Locate the cell with the specified text and output its (X, Y) center coordinate. 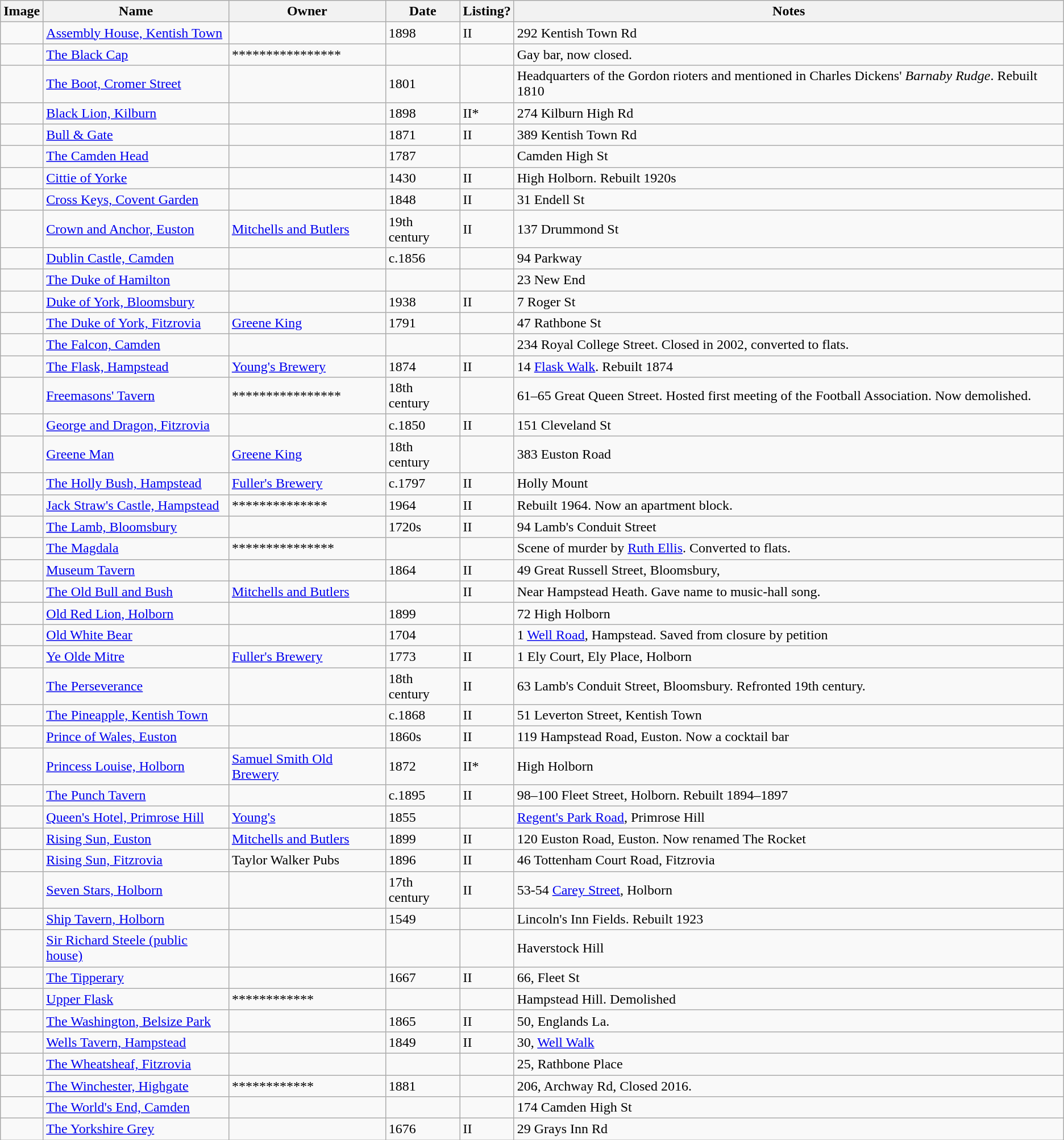
72 High Holborn (789, 613)
1938 (423, 302)
The Yorkshire Grey (136, 1129)
30, Well Walk (789, 1042)
Image (22, 11)
************** (307, 505)
51 Leverton Street, Kentish Town (789, 715)
Museum Tavern (136, 570)
c.1850 (423, 425)
Holly Mount (789, 484)
Samuel Smith Old Brewery (307, 766)
Regent's Park Road, Primrose Hill (789, 817)
1704 (423, 635)
Queen's Hotel, Primrose Hill (136, 817)
98–100 Fleet Street, Holborn. Rebuilt 1894–1897 (789, 796)
Date (423, 11)
The Magdala (136, 548)
Rising Sun, Euston (136, 839)
Prince of Wales, Euston (136, 737)
25, Rathbone Place (789, 1064)
Wells Tavern, Hampstead (136, 1042)
Owner (307, 11)
Near Hampstead Heath. Gave name to music-hall song. (789, 592)
1874 (423, 367)
George and Dragon, Fitzrovia (136, 425)
Cittie of Yorke (136, 178)
Ship Tavern, Holborn (136, 919)
The Winchester, Highgate (136, 1086)
The Duke of Hamilton (136, 280)
206, Archway Rd, Closed 2016. (789, 1086)
Young's Brewery (307, 367)
17th century (423, 890)
94 Lamb's Conduit Street (789, 527)
1896 (423, 860)
Taylor Walker Pubs (307, 860)
The Old Bull and Bush (136, 592)
The Lamb, Bloomsbury (136, 527)
The Holly Bush, Hampstead (136, 484)
1872 (423, 766)
Listing? (487, 11)
50, Englands La. (789, 1021)
1865 (423, 1021)
Hampstead Hill. Demolished (789, 999)
1549 (423, 919)
The Duke of York, Fitzrovia (136, 323)
Sir Richard Steele (public house) (136, 948)
151 Cleveland St (789, 425)
1855 (423, 817)
The Falcon, Camden (136, 345)
23 New End (789, 280)
1791 (423, 323)
1849 (423, 1042)
1864 (423, 570)
61–65 Great Queen Street. Hosted first meeting of the Football Association. Now demolished. (789, 396)
7 Roger St (789, 302)
1720s (423, 527)
1787 (423, 156)
234 Royal College Street. Closed in 2002, converted to flats. (789, 345)
53-54 Carey Street, Holborn (789, 890)
c.1868 (423, 715)
The Black Cap (136, 55)
Ye Olde Mitre (136, 656)
Rebuilt 1964. Now an apartment block. (789, 505)
Assembly House, Kentish Town (136, 33)
The Flask, Hampstead (136, 367)
High Holborn (789, 766)
Princess Louise, Holborn (136, 766)
Name (136, 11)
63 Lamb's Conduit Street, Bloomsbury. Refronted 19th century. (789, 685)
c.1895 (423, 796)
31 Endell St (789, 199)
29 Grays Inn Rd (789, 1129)
The Tipperary (136, 977)
The Perseverance (136, 685)
The World's End, Camden (136, 1108)
Jack Straw's Castle, Hampstead (136, 505)
137 Drummond St (789, 228)
Lincoln's Inn Fields. Rebuilt 1923 (789, 919)
Rising Sun, Fitzrovia (136, 860)
119 Hampstead Road, Euston. Now a cocktail bar (789, 737)
Seven Stars, Holborn (136, 890)
The Punch Tavern (136, 796)
The Pineapple, Kentish Town (136, 715)
Bull & Gate (136, 135)
Black Lion, Kilburn (136, 113)
1848 (423, 199)
c.1856 (423, 258)
The Camden Head (136, 156)
49 Great Russell Street, Bloomsbury, (789, 570)
Dublin Castle, Camden (136, 258)
1773 (423, 656)
14 Flask Walk. Rebuilt 1874 (789, 367)
Scene of murder by Ruth Ellis. Converted to flats. (789, 548)
Freemasons' Tavern (136, 396)
*************** (307, 548)
292 Kentish Town Rd (789, 33)
Notes (789, 11)
Gay bar, now closed. (789, 55)
66, Fleet St (789, 977)
389 Kentish Town Rd (789, 135)
Headquarters of the Gordon rioters and mentioned in Charles Dickens' Barnaby Rudge. Rebuilt 1810 (789, 84)
1 Ely Court, Ely Place, Holborn (789, 656)
Young's (307, 817)
Old White Bear (136, 635)
120 Euston Road, Euston. Now renamed The Rocket (789, 839)
174 Camden High St (789, 1108)
1801 (423, 84)
The Boot, Cromer Street (136, 84)
1 Well Road, Hampstead. Saved from closure by petition (789, 635)
1871 (423, 135)
The Wheatsheaf, Fitzrovia (136, 1064)
94 Parkway (789, 258)
19th century (423, 228)
1860s (423, 737)
Greene Man (136, 455)
Crown and Anchor, Euston (136, 228)
383 Euston Road (789, 455)
274 Kilburn High Rd (789, 113)
Upper Flask (136, 999)
47 Rathbone St (789, 323)
The Washington, Belsize Park (136, 1021)
Old Red Lion, Holborn (136, 613)
Camden High St (789, 156)
Haverstock Hill (789, 948)
c.1797 (423, 484)
Duke of York, Bloomsbury (136, 302)
1881 (423, 1086)
High Holborn. Rebuilt 1920s (789, 178)
1430 (423, 178)
Cross Keys, Covent Garden (136, 199)
1667 (423, 977)
1964 (423, 505)
1676 (423, 1129)
46 Tottenham Court Road, Fitzrovia (789, 860)
